Return the (x, y) coordinate for the center point of the cell that contains the specified text.  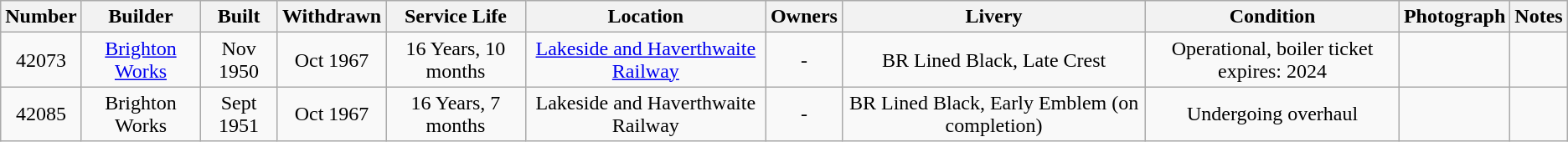
16 Years, 7 months (456, 114)
Livery (993, 17)
Photograph (1454, 17)
Owners (804, 17)
BR Lined Black, Early Emblem (on completion) (993, 114)
Location (645, 17)
Operational, boiler ticket expires: 2024 (1273, 60)
Undergoing overhaul (1273, 114)
42085 (41, 114)
Withdrawn (332, 17)
Notes (1539, 17)
Sept 1951 (240, 114)
BR Lined Black, Late Crest (993, 60)
Builder (141, 17)
Number (41, 17)
Service Life (456, 17)
16 Years, 10 months (456, 60)
Nov 1950 (240, 60)
Condition (1273, 17)
42073 (41, 60)
Built (240, 17)
